Search for the cell housing the specified text and yield its (x, y) center coordinate. 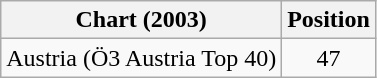
Position (329, 20)
Chart (2003) (142, 20)
Austria (Ö3 Austria Top 40) (142, 58)
47 (329, 58)
